Scan for the cell matching the given text and deliver its [X, Y] coordinate at center. 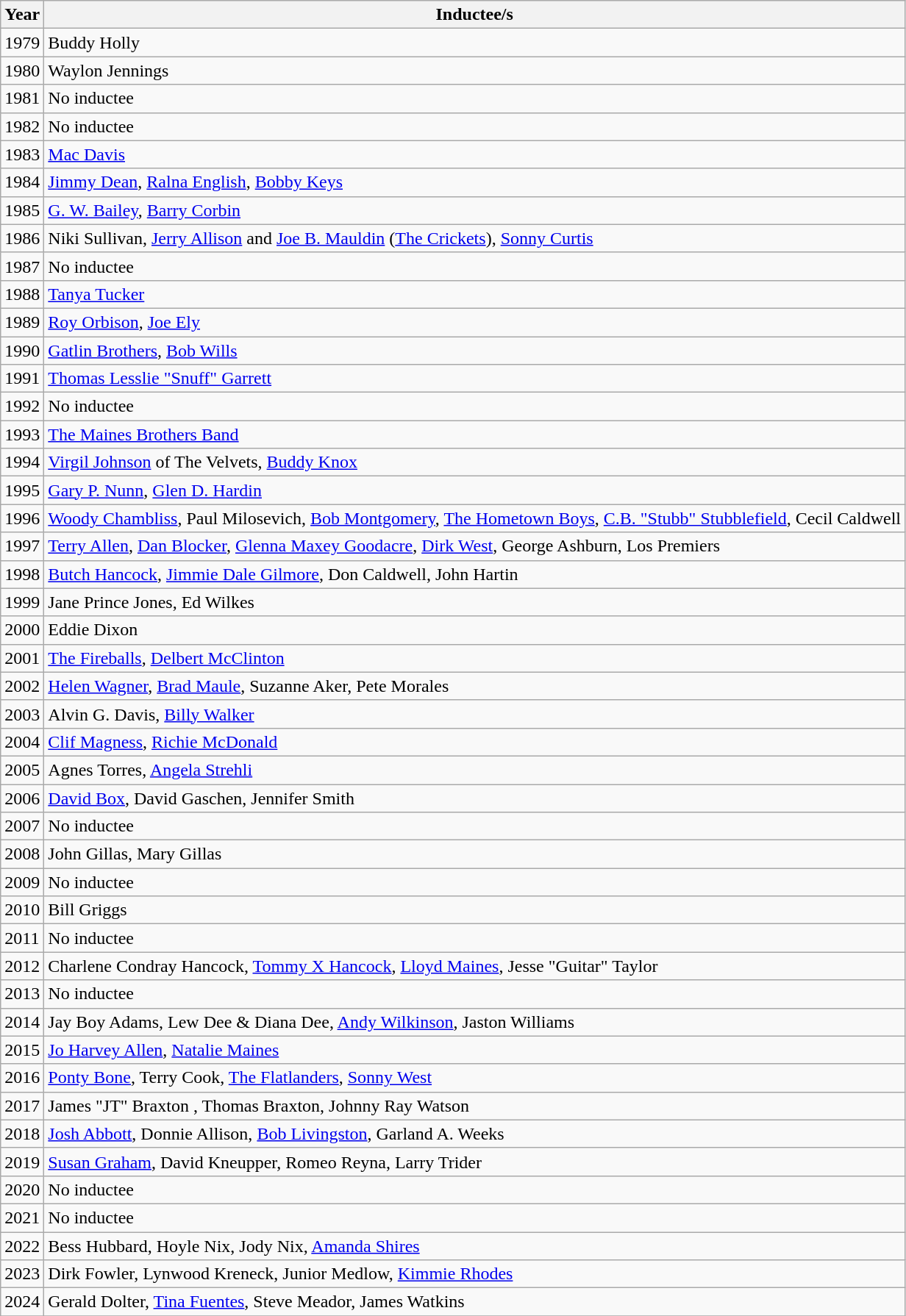
Clif Magness, Richie McDonald [475, 742]
1989 [22, 322]
Gatlin Brothers, Bob Wills [475, 351]
Dirk Fowler, Lynwood Kreneck, Junior Medlow, Kimmie Rhodes [475, 1274]
2008 [22, 854]
2014 [22, 1022]
Jay Boy Adams, Lew Dee & Diana Dee, Andy Wilkinson, Jaston Williams [475, 1022]
2010 [22, 910]
Gerald Dolter, Tina Fuentes, Steve Meador, James Watkins [475, 1302]
Bess Hubbard, Hoyle Nix, Jody Nix, Amanda Shires [475, 1246]
2002 [22, 686]
Tanya Tucker [475, 294]
1997 [22, 546]
1994 [22, 462]
Terry Allen, Dan Blocker, Glenna Maxey Goodacre, Dirk West, George Ashburn, Los Premiers [475, 546]
2005 [22, 770]
1983 [22, 154]
2015 [22, 1050]
Bill Griggs [475, 910]
2007 [22, 826]
2021 [22, 1217]
John Gillas, Mary Gillas [475, 854]
Gary P. Nunn, Glen D. Hardin [475, 490]
Woody Chambliss, Paul Milosevich, Bob Montgomery, The Hometown Boys, C.B. "Stubb" Stubblefield, Cecil Caldwell [475, 518]
Susan Graham, David Kneupper, Romeo Reyna, Larry Trider [475, 1162]
Virgil Johnson of The Velvets, Buddy Knox [475, 462]
1990 [22, 351]
2017 [22, 1106]
2016 [22, 1078]
2012 [22, 966]
1986 [22, 238]
Jo Harvey Allen, Natalie Maines [475, 1050]
1998 [22, 574]
2023 [22, 1274]
2019 [22, 1162]
Eddie Dixon [475, 630]
2018 [22, 1134]
Thomas Lesslie "Snuff" Garrett [475, 379]
1981 [22, 99]
2001 [22, 658]
1987 [22, 266]
2006 [22, 798]
2020 [22, 1190]
The Fireballs, Delbert McClinton [475, 658]
1995 [22, 490]
1999 [22, 602]
1996 [22, 518]
2013 [22, 994]
Charlene Condray Hancock, Tommy X Hancock, Lloyd Maines, Jesse "Guitar" Taylor [475, 966]
Butch Hancock, Jimmie Dale Gilmore, Don Caldwell, John Hartin [475, 574]
Jimmy Dean, Ralna English, Bobby Keys [475, 182]
1980 [22, 71]
2011 [22, 938]
Jane Prince Jones, Ed Wilkes [475, 602]
1979 [22, 43]
2000 [22, 630]
1984 [22, 182]
2003 [22, 714]
Inductee/s [475, 15]
1982 [22, 126]
2022 [22, 1246]
Buddy Holly [475, 43]
Niki Sullivan, Jerry Allison and Joe B. Mauldin (The Crickets), Sonny Curtis [475, 238]
Josh Abbott, Donnie Allison, Bob Livingston, Garland A. Weeks [475, 1134]
1985 [22, 210]
Ponty Bone, Terry Cook, The Flatlanders, Sonny West [475, 1078]
Helen Wagner, Brad Maule, Suzanne Aker, Pete Morales [475, 686]
2004 [22, 742]
1991 [22, 379]
Roy Orbison, Joe Ely [475, 322]
Mac Davis [475, 154]
The Maines Brothers Band [475, 435]
2024 [22, 1302]
Waylon Jennings [475, 71]
James "JT" Braxton , Thomas Braxton, Johnny Ray Watson [475, 1106]
1992 [22, 407]
David Box, David Gaschen, Jennifer Smith [475, 798]
Year [22, 15]
1988 [22, 294]
G. W. Bailey, Barry Corbin [475, 210]
1993 [22, 435]
Alvin G. Davis, Billy Walker [475, 714]
Agnes Torres, Angela Strehli [475, 770]
2009 [22, 882]
